Capture the cell that displays the provided text and extract its [X, Y] central coordinate. 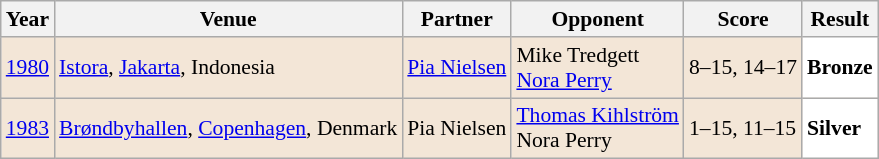
Bronze [840, 68]
Venue [228, 19]
Silver [840, 128]
1980 [28, 68]
Score [743, 19]
1983 [28, 128]
Year [28, 19]
Brøndbyhallen, Copenhagen, Denmark [228, 128]
Result [840, 19]
Istora, Jakarta, Indonesia [228, 68]
Thomas Kihlström Nora Perry [598, 128]
Opponent [598, 19]
1–15, 11–15 [743, 128]
Partner [456, 19]
Mike Tredgett Nora Perry [598, 68]
8–15, 14–17 [743, 68]
